Provide the [X, Y] coordinate of the cell's center where the given text is located.  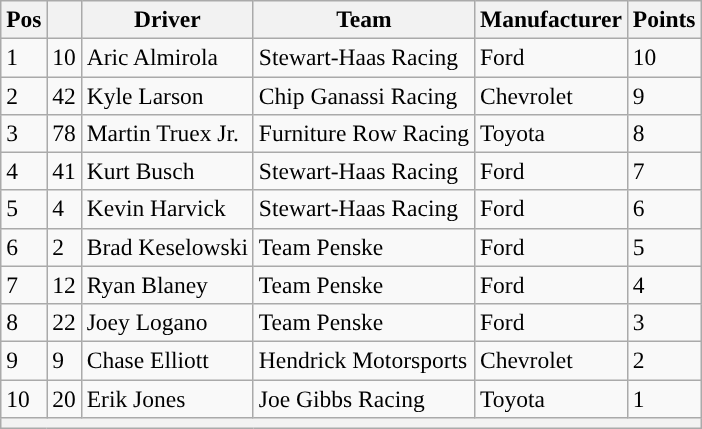
Joe Gibbs Racing [364, 398]
Points [664, 19]
Driver [167, 19]
Chip Ganassi Racing [364, 95]
Joey Logano [167, 322]
Manufacturer [552, 19]
22 [64, 322]
Brad Keselowski [167, 247]
Erik Jones [167, 398]
Martin Truex Jr. [167, 133]
Kevin Harvick [167, 209]
Ryan Blaney [167, 285]
Kurt Busch [167, 171]
Chase Elliott [167, 360]
Hendrick Motorsports [364, 360]
Furniture Row Racing [364, 133]
20 [64, 398]
12 [64, 285]
Team [364, 19]
41 [64, 171]
Kyle Larson [167, 95]
Aric Almirola [167, 57]
42 [64, 95]
Pos [24, 19]
78 [64, 133]
